Find where the given text appears and provide that cell's center as (x, y) coordinate. 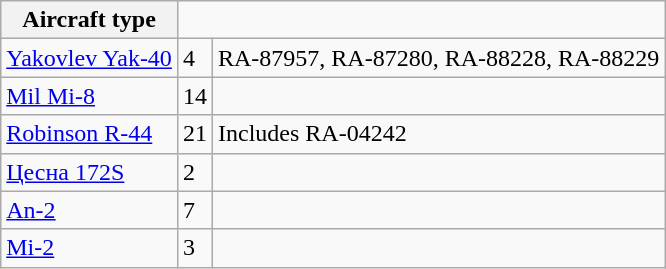
RA-87957, RA-87280, RA-88228, RA-88229 (438, 58)
An-2 (90, 210)
4 (194, 58)
7 (194, 210)
2 (194, 172)
Robinson R-44 (90, 134)
Aircraft type (90, 20)
Цесна 172S (90, 172)
Yakovlev Yak-40 (90, 58)
21 (194, 134)
Mi-2 (90, 248)
3 (194, 248)
Includes RA-04242 (438, 134)
Mil Mi-8 (90, 96)
14 (194, 96)
